Scan for the cell matching the given text and deliver its (x, y) coordinate at center. 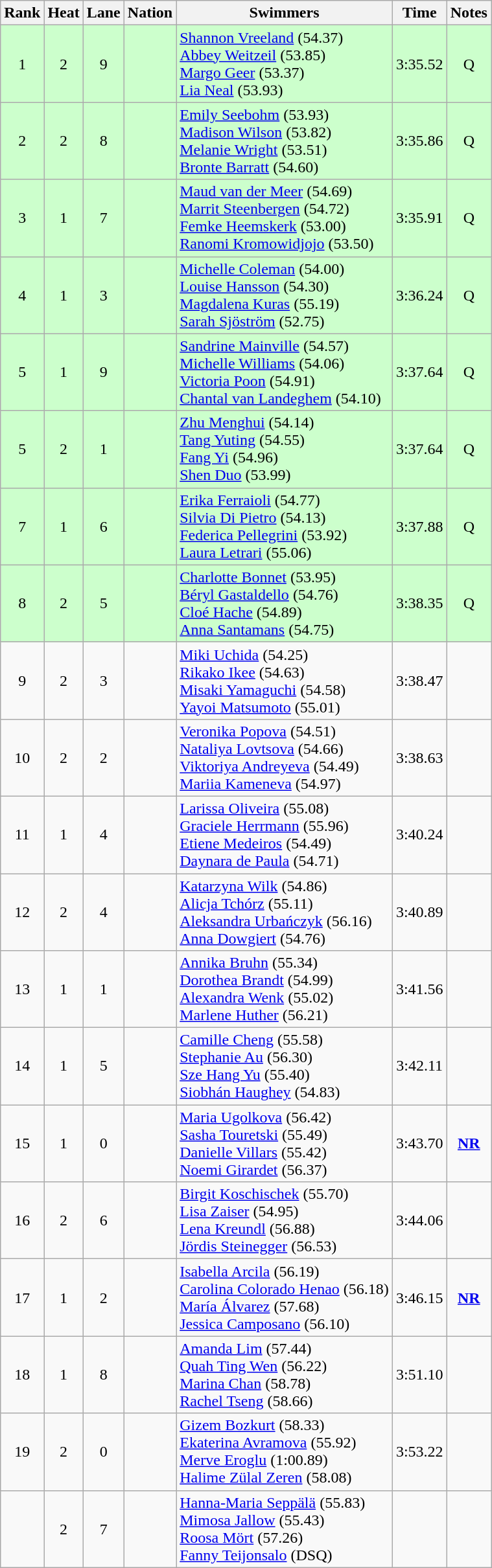
3:51.10 (419, 1374)
3:35.91 (419, 218)
3:40.24 (419, 834)
3:38.47 (419, 680)
3:40.89 (419, 912)
11 (22, 834)
3:35.86 (419, 141)
3:37.88 (419, 526)
Heat (64, 13)
14 (22, 1066)
19 (22, 1452)
Veronika Popova (54.51)Nataliya Lovtsova (54.66)Viktoriya Andreyeva (54.49)Mariia Kameneva (54.97) (285, 758)
Amanda Lim (57.44)Quah Ting Wen (56.22)Marina Chan (58.78)Rachel Tseng (58.66) (285, 1374)
Zhu Menghui (54.14)Tang Yuting (54.55)Fang Yi (54.96)Shen Duo (53.99) (285, 449)
Swimmers (285, 13)
Charlotte Bonnet (53.95)Béryl Gastaldello (54.76)Cloé Hache (54.89)Anna Santamans (54.75) (285, 604)
Camille Cheng (55.58)Stephanie Au (56.30)Sze Hang Yu (55.40)Siobhán Haughey (54.83) (285, 1066)
Rank (22, 13)
3:42.11 (419, 1066)
17 (22, 1298)
Miki Uchida (54.25)Rikako Ikee (54.63)Misaki Yamaguchi (54.58)Yayoi Matsumoto (55.01) (285, 680)
3:38.63 (419, 758)
12 (22, 912)
Larissa Oliveira (55.08)Graciele Herrmann (55.96)Etiene Medeiros (54.49)Daynara de Paula (54.71) (285, 834)
Maria Ugolkova (56.42)Sasha Touretski (55.49)Danielle Villars (55.42)Noemi Girardet (56.37) (285, 1144)
3:53.22 (419, 1452)
3:44.06 (419, 1220)
Maud van der Meer (54.69)Marrit Steenbergen (54.72)Femke Heemskerk (53.00)Ranomi Kromowidjojo (53.50) (285, 218)
15 (22, 1144)
Michelle Coleman (54.00)Louise Hansson (54.30)Magdalena Kuras (55.19)Sarah Sjöström (52.75) (285, 295)
3:36.24 (419, 295)
3:41.56 (419, 990)
13 (22, 990)
Katarzyna Wilk (54.86)Alicja Tchórz (55.11)Aleksandra Urbańczyk (56.16)Anna Dowgiert (54.76) (285, 912)
3:35.52 (419, 63)
18 (22, 1374)
Notes (469, 13)
10 (22, 758)
Nation (150, 13)
Erika Ferraioli (54.77)Silvia Di Pietro (54.13)Federica Pellegrini (53.92)Laura Letrari (55.06) (285, 526)
Emily Seebohm (53.93)Madison Wilson (53.82)Melanie Wright (53.51)Bronte Barratt (54.60) (285, 141)
Gizem Bozkurt (58.33)Ekaterina Avramova (55.92)Merve Eroglu (1:00.89)Halime Zülal Zeren (58.08) (285, 1452)
16 (22, 1220)
3:43.70 (419, 1144)
Lane (104, 13)
3:38.35 (419, 604)
Time (419, 13)
Isabella Arcila (56.19)Carolina Colorado Henao (56.18)María Álvarez (57.68)Jessica Camposano (56.10) (285, 1298)
Sandrine Mainville (54.57)Michelle Williams (54.06)Victoria Poon (54.91)Chantal van Landeghem (54.10) (285, 372)
Shannon Vreeland (54.37)Abbey Weitzeil (53.85)Margo Geer (53.37)Lia Neal (53.93) (285, 63)
3:46.15 (419, 1298)
Hanna-Maria Seppälä (55.83)Mimosa Jallow (55.43)Roosa Mört (57.26)Fanny Teijonsalo (DSQ) (285, 1528)
Birgit Koschischek (55.70)Lisa Zaiser (54.95)Lena Kreundl (56.88)Jördis Steinegger (56.53) (285, 1220)
Annika Bruhn (55.34)Dorothea Brandt (54.99)Alexandra Wenk (55.02)Marlene Huther (56.21) (285, 990)
